Determine the [X, Y] coordinate at the center of the cell enclosing the given text.  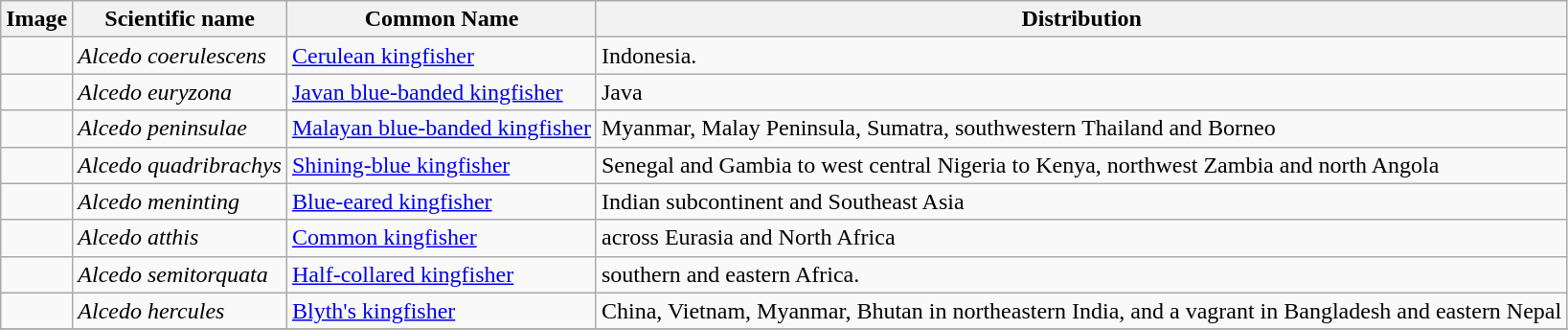
Blyth's kingfisher [441, 311]
southern and eastern Africa. [1080, 274]
Half-collared kingfisher [441, 274]
Java [1080, 92]
Indonesia. [1080, 56]
Image [36, 19]
China, Vietnam, Myanmar, Bhutan in northeastern India, and a vagrant in Bangladesh and eastern Nepal [1080, 311]
Common Name [441, 19]
Alcedo meninting [180, 201]
Cerulean kingfisher [441, 56]
Senegal and Gambia to west central Nigeria to Kenya, northwest Zambia and north Angola [1080, 165]
Common kingfisher [441, 238]
Alcedo peninsulae [180, 129]
Distribution [1080, 19]
Alcedo hercules [180, 311]
Malayan blue-banded kingfisher [441, 129]
Alcedo coerulescens [180, 56]
Myanmar, Malay Peninsula, Sumatra, southwestern Thailand and Borneo [1080, 129]
Indian subcontinent and Southeast Asia [1080, 201]
Shining-blue kingfisher [441, 165]
Alcedo euryzona [180, 92]
Alcedo semitorquata [180, 274]
Alcedo atthis [180, 238]
Alcedo quadribrachys [180, 165]
Blue-eared kingfisher [441, 201]
Javan blue-banded kingfisher [441, 92]
Scientific name [180, 19]
across Eurasia and North Africa [1080, 238]
